Pinpoint the cell where the given text exists, returning its [X, Y] midpoint coordinate. 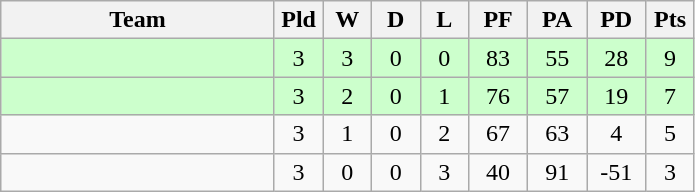
91 [558, 172]
PA [558, 20]
83 [498, 58]
7 [670, 96]
PF [498, 20]
D [396, 20]
63 [558, 134]
40 [498, 172]
4 [616, 134]
PD [616, 20]
19 [616, 96]
Team [138, 20]
9 [670, 58]
55 [558, 58]
57 [558, 96]
76 [498, 96]
28 [616, 58]
Pld [298, 20]
5 [670, 134]
67 [498, 134]
-51 [616, 172]
L [444, 20]
W [348, 20]
Pts [670, 20]
